Determine the (x, y) coordinate at the center of the cell enclosing the given text.  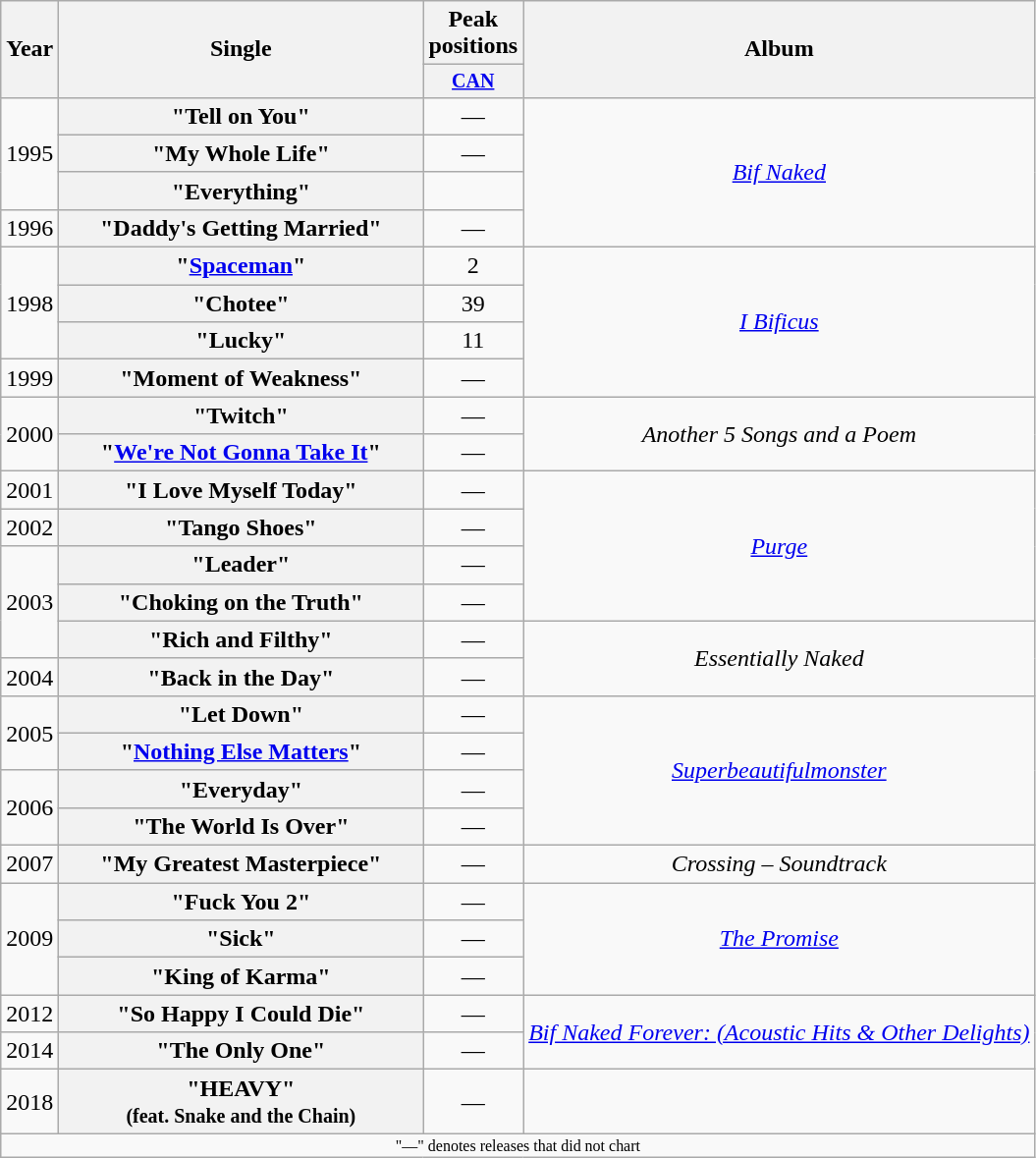
"Sick" (242, 939)
2006 (29, 807)
2018 (29, 1102)
"Tell on You" (242, 116)
Peak positions (473, 33)
2007 (29, 864)
"Everything" (242, 191)
"Rich and Filthy" (242, 639)
2 (473, 266)
CAN (473, 81)
Another 5 Songs and a Poem (780, 434)
I Bificus (780, 322)
"Moment of Weakness" (242, 378)
"Twitch" (242, 415)
2001 (29, 490)
1998 (29, 303)
Album (780, 49)
"King of Karma" (242, 976)
Crossing – Soundtrack (780, 864)
"Spaceman" (242, 266)
"So Happy I Could Die" (242, 1014)
1999 (29, 378)
"My Greatest Masterpiece" (242, 864)
2014 (29, 1051)
Purge (780, 546)
"Fuck You 2" (242, 902)
"HEAVY"(feat. Snake and the Chain) (242, 1102)
"—" denotes releases that did not chart (518, 1145)
The Promise (780, 939)
Bif Naked (780, 172)
"Back in the Day" (242, 677)
"The Only One" (242, 1051)
"Nothing Else Matters" (242, 751)
Essentially Naked (780, 658)
Single (242, 49)
2002 (29, 527)
2005 (29, 733)
2009 (29, 939)
Superbeautifulmonster (780, 770)
"Let Down" (242, 714)
11 (473, 341)
"Choking on the Truth" (242, 602)
Bif Naked Forever: (Acoustic Hits & Other Delights) (780, 1032)
1995 (29, 153)
"Chotee" (242, 303)
2000 (29, 434)
"We're Not Gonna Take It" (242, 453)
"Everyday" (242, 789)
2003 (29, 602)
39 (473, 303)
"Lucky" (242, 341)
2012 (29, 1014)
"Daddy's Getting Married" (242, 228)
2004 (29, 677)
"The World Is Over" (242, 826)
Year (29, 49)
"My Whole Life" (242, 153)
1996 (29, 228)
"Tango Shoes" (242, 527)
"I Love Myself Today" (242, 490)
"Leader" (242, 565)
